Detect which cell encompasses the target text, then output its [x, y] center coordinate. 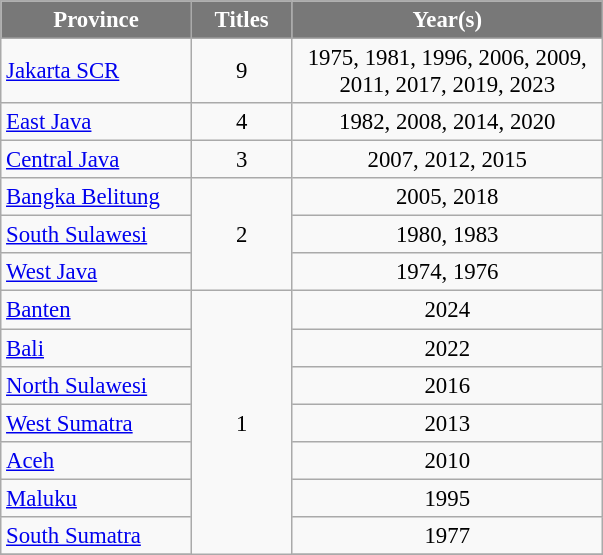
1980, 1983 [448, 235]
South Sulawesi [96, 235]
2 [242, 234]
1 [242, 422]
West Sumatra [96, 423]
2007, 2012, 2015 [448, 160]
1995 [448, 498]
1975, 1981, 1996, 2006, 2009, 2011, 2017, 2019, 2023 [448, 72]
2010 [448, 460]
4 [242, 122]
West Java [96, 273]
2022 [448, 348]
3 [242, 160]
Year(s) [448, 20]
Bali [96, 348]
North Sulawesi [96, 385]
Jakarta SCR [96, 72]
Bangka Belitung [96, 197]
1974, 1976 [448, 273]
Province [96, 20]
Aceh [96, 460]
Maluku [96, 498]
1977 [448, 536]
South Sumatra [96, 536]
2016 [448, 385]
9 [242, 72]
2005, 2018 [448, 197]
Banten [96, 310]
1982, 2008, 2014, 2020 [448, 122]
2024 [448, 310]
East Java [96, 122]
2013 [448, 423]
Titles [242, 20]
Central Java [96, 160]
